For the text-containing cell, return its midpoint in (X, Y) coordinate format. 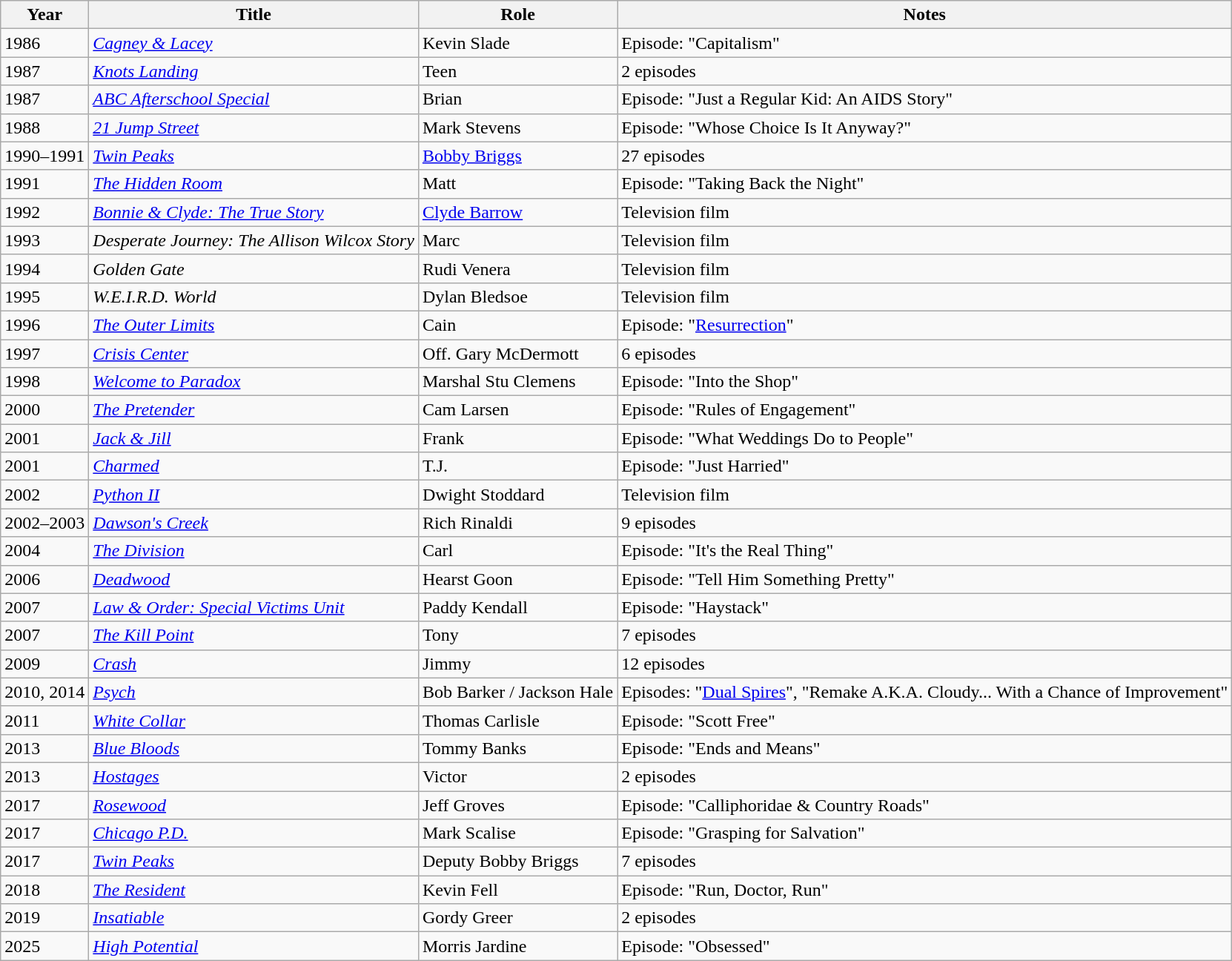
Tony (517, 635)
Episode: "Resurrection" (925, 325)
1998 (44, 382)
Episode: "It's the Real Thing" (925, 551)
Episode: "Just a Regular Kid: An AIDS Story" (925, 99)
9 episodes (925, 523)
Gordy Greer (517, 918)
1996 (44, 325)
Deputy Bobby Briggs (517, 862)
1994 (44, 268)
21 Jump Street (254, 128)
1993 (44, 240)
T.J. (517, 466)
Teen (517, 71)
1986 (44, 43)
Morris Jardine (517, 946)
2004 (44, 551)
Jeff Groves (517, 805)
Blue Bloods (254, 748)
1991 (44, 184)
2000 (44, 410)
2002 (44, 495)
Episode: "Tell Him Something Pretty" (925, 579)
Deadwood (254, 579)
Episode: "Taking Back the Night" (925, 184)
12 episodes (925, 664)
2025 (44, 946)
Brian (517, 99)
Dylan Bledsoe (517, 297)
Jack & Jill (254, 438)
Episode: "Capitalism" (925, 43)
Cam Larsen (517, 410)
Episode: "Into the Shop" (925, 382)
Bob Barker / Jackson Hale (517, 692)
Episodes: "Dual Spires", "Remake A.K.A. Cloudy... With a Chance of Improvement" (925, 692)
Cagney & Lacey (254, 43)
1997 (44, 354)
Episode: "Rules of Engagement" (925, 410)
Python II (254, 495)
Paddy Kendall (517, 607)
The Outer Limits (254, 325)
Notes (925, 15)
Charmed (254, 466)
Mark Stevens (517, 128)
The Division (254, 551)
1988 (44, 128)
White Collar (254, 720)
Off. Gary McDermott (517, 354)
Tommy Banks (517, 748)
The Resident (254, 890)
Episode: "Scott Free" (925, 720)
Episode: "What Weddings Do to People" (925, 438)
ABC Afterschool Special (254, 99)
Role (517, 15)
High Potential (254, 946)
27 episodes (925, 156)
The Pretender (254, 410)
Episode: "Whose Choice Is It Anyway?" (925, 128)
6 episodes (925, 354)
Knots Landing (254, 71)
Episode: "Haystack" (925, 607)
Desperate Journey: The Allison Wilcox Story (254, 240)
2006 (44, 579)
2009 (44, 664)
Episode: "Just Harried" (925, 466)
Kevin Fell (517, 890)
The Kill Point (254, 635)
Welcome to Paradox (254, 382)
Frank (517, 438)
Dwight Stoddard (517, 495)
Dawson's Creek (254, 523)
Carl (517, 551)
Bonnie & Clyde: The True Story (254, 212)
2018 (44, 890)
Insatiable (254, 918)
Psych (254, 692)
Chicago P.D. (254, 833)
Clyde Barrow (517, 212)
W.E.I.R.D. World (254, 297)
Crash (254, 664)
Episode: "Calliphoridae & Country Roads" (925, 805)
Jimmy (517, 664)
Marshal Stu Clemens (517, 382)
Hearst Goon (517, 579)
2002–2003 (44, 523)
Crisis Center (254, 354)
Law & Order: Special Victims Unit (254, 607)
Title (254, 15)
Cain (517, 325)
Episode: "Run, Doctor, Run" (925, 890)
Year (44, 15)
Rich Rinaldi (517, 523)
Bobby Briggs (517, 156)
Episode: "Obsessed" (925, 946)
Victor (517, 776)
2011 (44, 720)
Thomas Carlisle (517, 720)
Kevin Slade (517, 43)
1990–1991 (44, 156)
Rosewood (254, 805)
Mark Scalise (517, 833)
1995 (44, 297)
The Hidden Room (254, 184)
1992 (44, 212)
Golden Gate (254, 268)
2019 (44, 918)
Episode: "Ends and Means" (925, 748)
Hostages (254, 776)
Matt (517, 184)
Rudi Venera (517, 268)
Episode: "Grasping for Salvation" (925, 833)
2010, 2014 (44, 692)
Marc (517, 240)
